Provide the (x, y) coordinate of the cell's center where the given text is located.  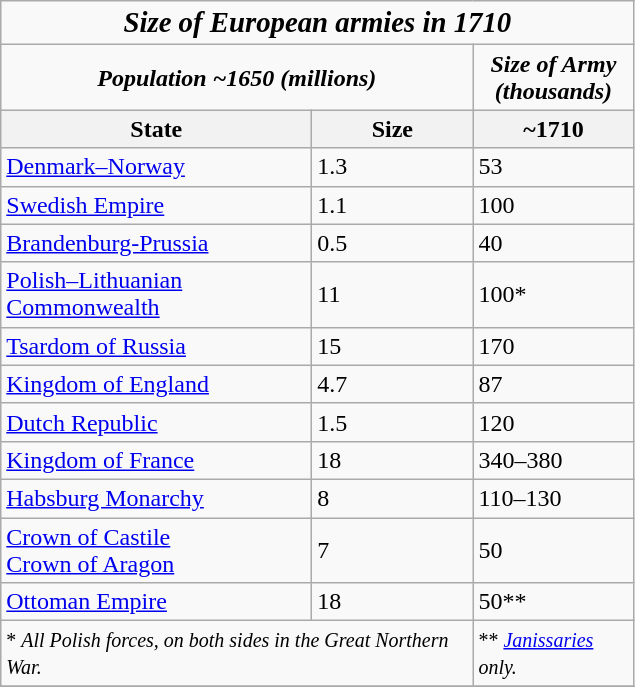
Swedish Empire (156, 205)
100 (554, 205)
* All Polish forces, on both sides in the Great Northern War. (237, 654)
Kingdom of England (156, 384)
40 (554, 243)
50** (554, 602)
110–130 (554, 498)
1.5 (392, 422)
Size of Army (thousands) (554, 78)
1.3 (392, 167)
120 (554, 422)
Kingdom of France (156, 460)
170 (554, 346)
Dutch Republic (156, 422)
Tsardom of Russia (156, 346)
Size of European armies in 1710 (318, 23)
340–380 (554, 460)
1.1 (392, 205)
Population ~1650 (millions) (237, 78)
** Janissaries only. (554, 654)
50 (554, 550)
100* (554, 294)
Crown of CastileCrown of Aragon (156, 550)
7 (392, 550)
4.7 (392, 384)
Denmark–Norway (156, 167)
53 (554, 167)
Size (392, 129)
11 (392, 294)
Polish–Lithuanian Commonwealth (156, 294)
15 (392, 346)
8 (392, 498)
Habsburg Monarchy (156, 498)
~1710 (554, 129)
87 (554, 384)
Ottoman Empire (156, 602)
Brandenburg-Prussia (156, 243)
0.5 (392, 243)
State (156, 129)
